From the cell containing the given text, extract its center point as [x, y] coordinate. 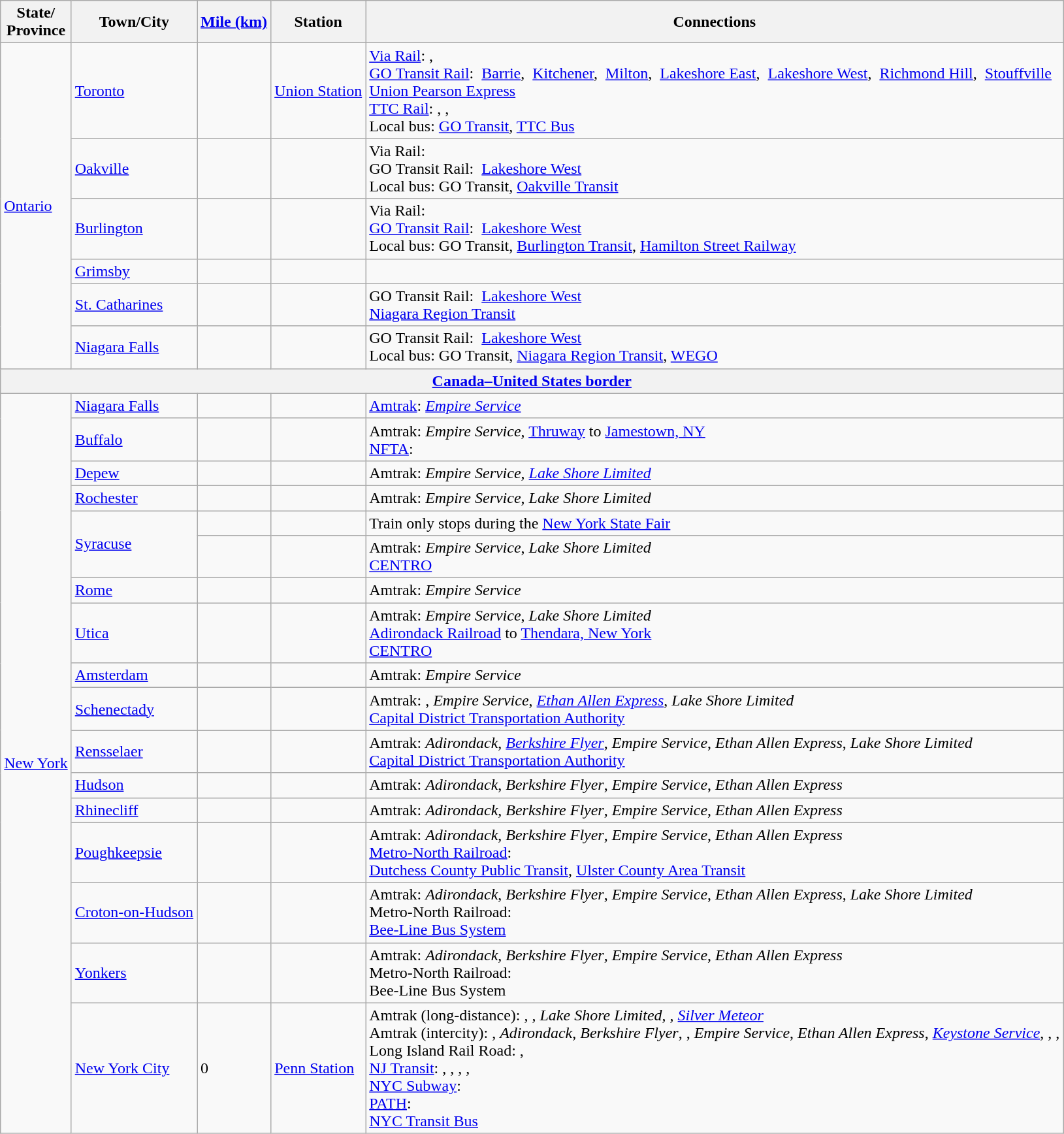
Union Station [319, 91]
State/Province [36, 22]
Burlington [134, 229]
Croton-on-Hudson [134, 913]
Via Rail: GO Transit Rail: Lakeshore West Local bus: GO Transit, Burlington Transit, Hamilton Street Railway [715, 229]
Depew [134, 473]
Syracuse [134, 545]
GO Transit Rail: Lakeshore West Niagara Region Transit [715, 304]
Grimsby [134, 271]
Amtrak: Adirondack, Berkshire Flyer, Empire Service, Ethan Allen Express, Lake Shore Limited Metro-North Railroad: Bee-Line Bus System [715, 913]
Amsterdam [134, 675]
Poughkeepsie [134, 852]
Hudson [134, 785]
Town/City [134, 22]
Rensselaer [134, 751]
Amtrak: Empire Service, Thruway to Jamestown, NY NFTA: [715, 439]
New York [36, 763]
Amtrak: , Empire Service, Ethan Allen Express, Lake Shore Limited Capital District Transportation Authority [715, 709]
Amtrak: Empire Service, Lake Shore Limited Adirondack Railroad to Thendara, New York CENTRO [715, 633]
St. Catharines [134, 304]
New York City [134, 1068]
Penn Station [319, 1068]
Oakville [134, 169]
Amtrak: Empire Service, Lake Shore Limited CENTRO [715, 557]
Canada–United States border [532, 381]
Connections [715, 22]
Schenectady [134, 709]
Yonkers [134, 973]
Toronto [134, 91]
Buffalo [134, 439]
Rochester [134, 498]
Utica [134, 633]
GO Transit Rail: Lakeshore West Local bus: GO Transit, Niagara Region Transit, WEGO [715, 348]
Train only stops during the New York State Fair [715, 523]
Amtrak: Adirondack, Berkshire Flyer, Empire Service, Ethan Allen Express, Lake Shore Limited Capital District Transportation Authority [715, 751]
Ontario [36, 206]
Amtrak: Adirondack, Berkshire Flyer, Empire Service, Ethan Allen Express Metro-North Railroad: Bee-Line Bus System [715, 973]
Rome [134, 591]
Station [319, 22]
Mile (km) [234, 22]
Rhinecliff [134, 810]
0 [234, 1068]
Via Rail: GO Transit Rail: Lakeshore West Local bus: GO Transit, Oakville Transit [715, 169]
